Locate the cell with the specified text and output its [x, y] center coordinate. 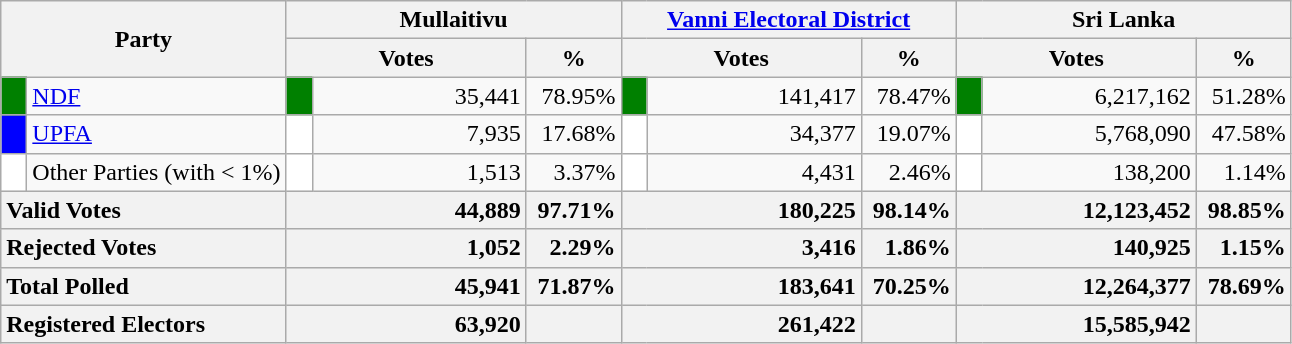
15,585,942 [1076, 324]
3.37% [574, 172]
35,441 [419, 96]
140,925 [1076, 248]
Registered Electors [144, 324]
NDF [156, 96]
Valid Votes [144, 210]
1,052 [406, 248]
12,264,377 [1076, 286]
2.46% [908, 172]
180,225 [741, 210]
98.14% [908, 210]
17.68% [574, 134]
70.25% [908, 286]
UPFA [156, 134]
6,217,162 [1089, 96]
45,941 [406, 286]
98.85% [1244, 210]
141,417 [754, 96]
3,416 [741, 248]
78.47% [908, 96]
78.95% [574, 96]
1.86% [908, 248]
Vanni Electoral District [788, 20]
1.14% [1244, 172]
Party [144, 39]
7,935 [419, 134]
34,377 [754, 134]
71.87% [574, 286]
Total Polled [144, 286]
Mullaitivu [454, 20]
1.15% [1244, 248]
261,422 [741, 324]
19.07% [908, 134]
12,123,452 [1076, 210]
51.28% [1244, 96]
2.29% [574, 248]
183,641 [741, 286]
63,920 [406, 324]
47.58% [1244, 134]
Sri Lanka [1124, 20]
97.71% [574, 210]
44,889 [406, 210]
Rejected Votes [144, 248]
78.69% [1244, 286]
Other Parties (with < 1%) [156, 172]
4,431 [754, 172]
1,513 [419, 172]
5,768,090 [1089, 134]
138,200 [1089, 172]
